Locate the cell with the specified text and output its (X, Y) center coordinate. 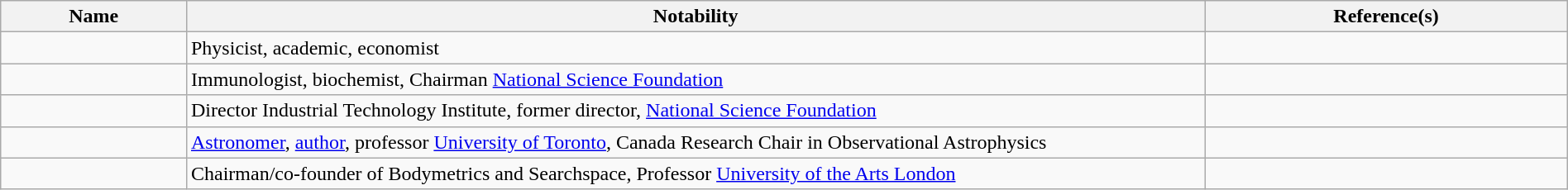
Name (94, 17)
Reference(s) (1386, 17)
Immunologist, biochemist, Chairman National Science Foundation (695, 79)
Physicist, academic, economist (695, 48)
Astronomer, author, professor University of Toronto, Canada Research Chair in Observational Astrophysics (695, 142)
Notability (695, 17)
Director Industrial Technology Institute, former director, National Science Foundation (695, 111)
Chairman/co-founder of Bodymetrics and Searchspace, Professor University of the Arts London (695, 173)
